Determine the [X, Y] coordinate at the center of the cell enclosing the given text.  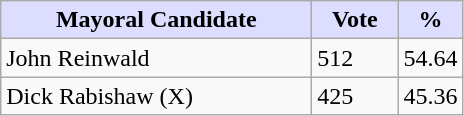
54.64 [430, 58]
Vote [355, 20]
425 [355, 96]
45.36 [430, 96]
Dick Rabishaw (X) [156, 96]
John Reinwald [156, 58]
512 [355, 58]
% [430, 20]
Mayoral Candidate [156, 20]
